Find where the given text appears and provide that cell's center as (x, y) coordinate. 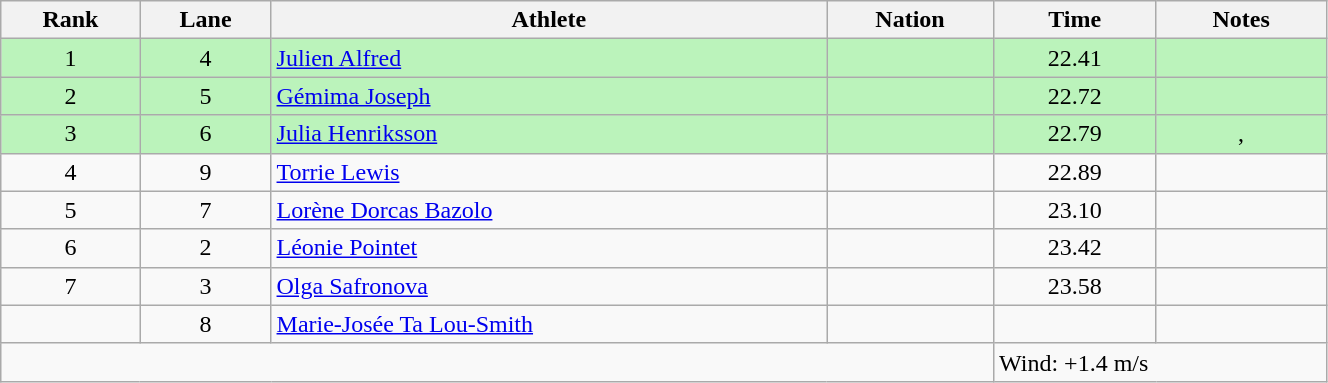
22.41 (1075, 58)
Time (1075, 20)
22.79 (1075, 134)
Torrie Lewis (549, 172)
Notes (1242, 20)
Nation (910, 20)
Léonie Pointet (549, 248)
, (1242, 134)
23.42 (1075, 248)
Olga Safronova (549, 286)
Wind: +1.4 m/s (1160, 362)
23.10 (1075, 210)
22.72 (1075, 96)
23.58 (1075, 286)
Julia Henriksson (549, 134)
9 (206, 172)
Lorène Dorcas Bazolo (549, 210)
Gémima Joseph (549, 96)
Lane (206, 20)
1 (70, 58)
Julien Alfred (549, 58)
Athlete (549, 20)
Marie-Josée Ta Lou-Smith (549, 324)
8 (206, 324)
22.89 (1075, 172)
Rank (70, 20)
